Provide the [X, Y] coordinate of the cell's center where the given text is located.  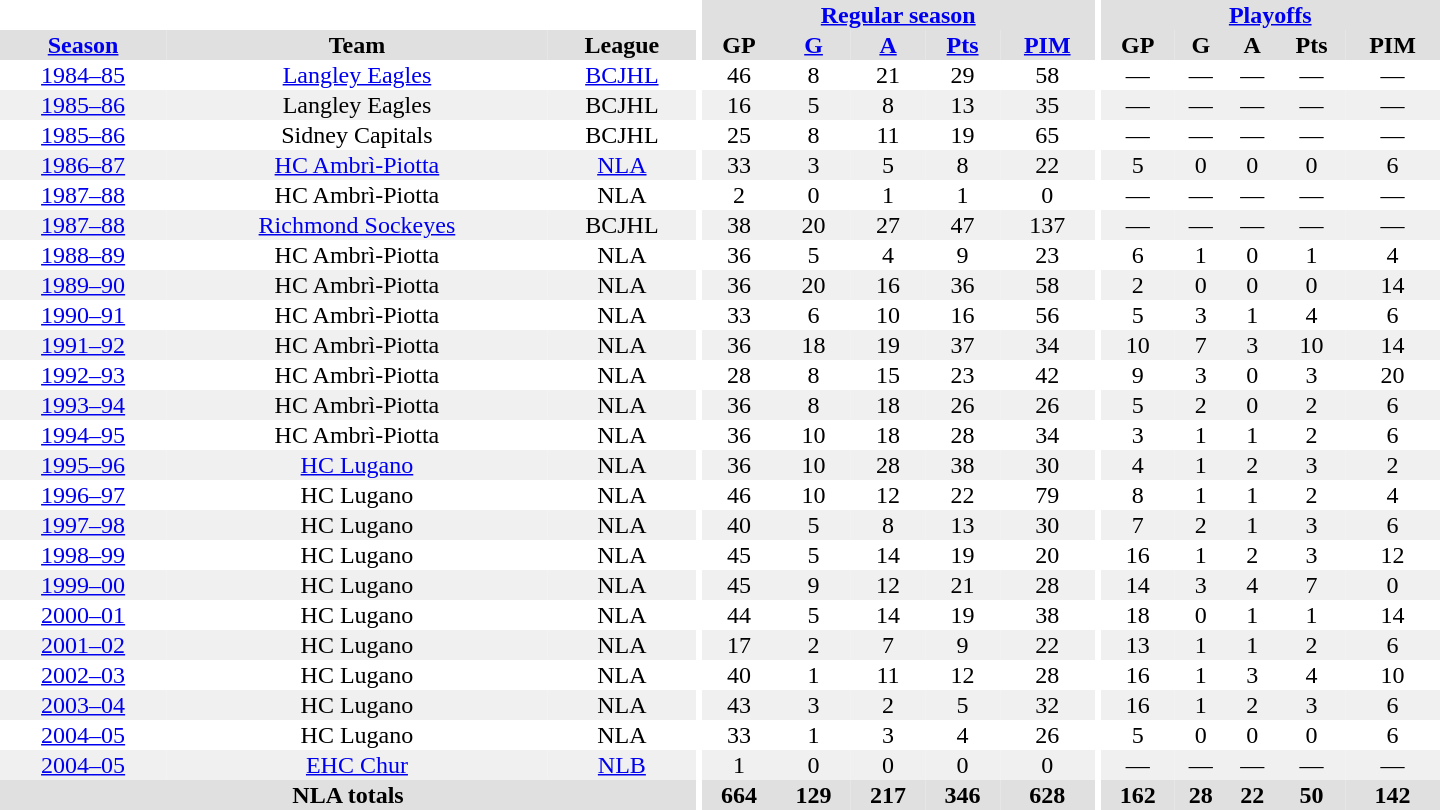
1992–93 [83, 375]
47 [962, 225]
43 [740, 705]
1998–99 [83, 555]
162 [1138, 795]
1999–00 [83, 585]
37 [962, 345]
1990–91 [83, 315]
32 [1048, 705]
27 [888, 225]
1997–98 [83, 525]
65 [1048, 135]
EHC Chur [356, 765]
50 [1312, 795]
1994–95 [83, 435]
25 [740, 135]
Regular season [898, 15]
1995–96 [83, 465]
129 [814, 795]
15 [888, 375]
29 [962, 75]
1991–92 [83, 345]
628 [1048, 795]
Playoffs [1270, 15]
137 [1048, 225]
Season [83, 45]
56 [1048, 315]
2001–02 [83, 645]
Richmond Sockeyes [356, 225]
Team [356, 45]
1988–89 [83, 255]
1993–94 [83, 405]
17 [740, 645]
142 [1392, 795]
44 [740, 615]
2003–04 [83, 705]
664 [740, 795]
1986–87 [83, 165]
42 [1048, 375]
35 [1048, 105]
1996–97 [83, 495]
NLB [622, 765]
346 [962, 795]
1989–90 [83, 285]
217 [888, 795]
2000–01 [83, 615]
79 [1048, 495]
Sidney Capitals [356, 135]
2002–03 [83, 675]
League [622, 45]
1984–85 [83, 75]
NLA totals [348, 795]
